From the cell containing the given text, extract its center point as (x, y) coordinate. 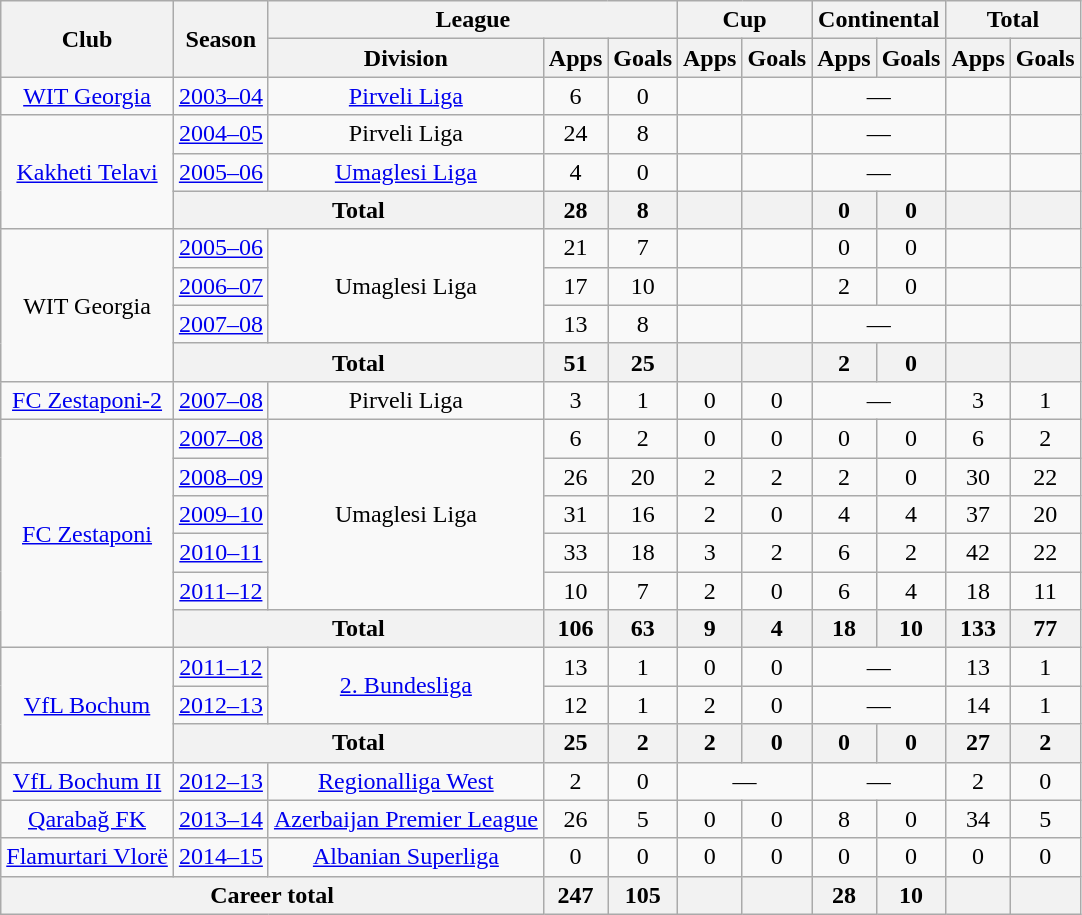
31 (575, 515)
105 (643, 895)
14 (978, 705)
2003–04 (220, 96)
77 (1045, 629)
42 (978, 553)
2008–09 (220, 477)
Career total (272, 895)
9 (710, 629)
11 (1045, 591)
17 (575, 286)
27 (978, 743)
Cup (745, 20)
Flamurtari Vlorë (88, 857)
63 (643, 629)
30 (978, 477)
12 (575, 705)
106 (575, 629)
2013–14 (220, 819)
2. Bundesliga (406, 686)
FC Zestaponi-2 (88, 400)
League (472, 20)
2014–15 (220, 857)
Regionalliga West (406, 781)
Albanian Superliga (406, 857)
2009–10 (220, 515)
Division (406, 58)
VfL Bochum II (88, 781)
2004–05 (220, 134)
24 (575, 134)
Qarabağ FK (88, 819)
2006–07 (220, 286)
34 (978, 819)
Continental (879, 20)
247 (575, 895)
21 (575, 248)
FC Zestaponi (88, 533)
33 (575, 553)
37 (978, 515)
2010–11 (220, 553)
Kakheti Telavi (88, 172)
Club (88, 39)
16 (643, 515)
Azerbaijan Premier League (406, 819)
Season (220, 39)
133 (978, 629)
VfL Bochum (88, 705)
51 (575, 362)
